Capture the cell that displays the provided text and extract its [X, Y] central coordinate. 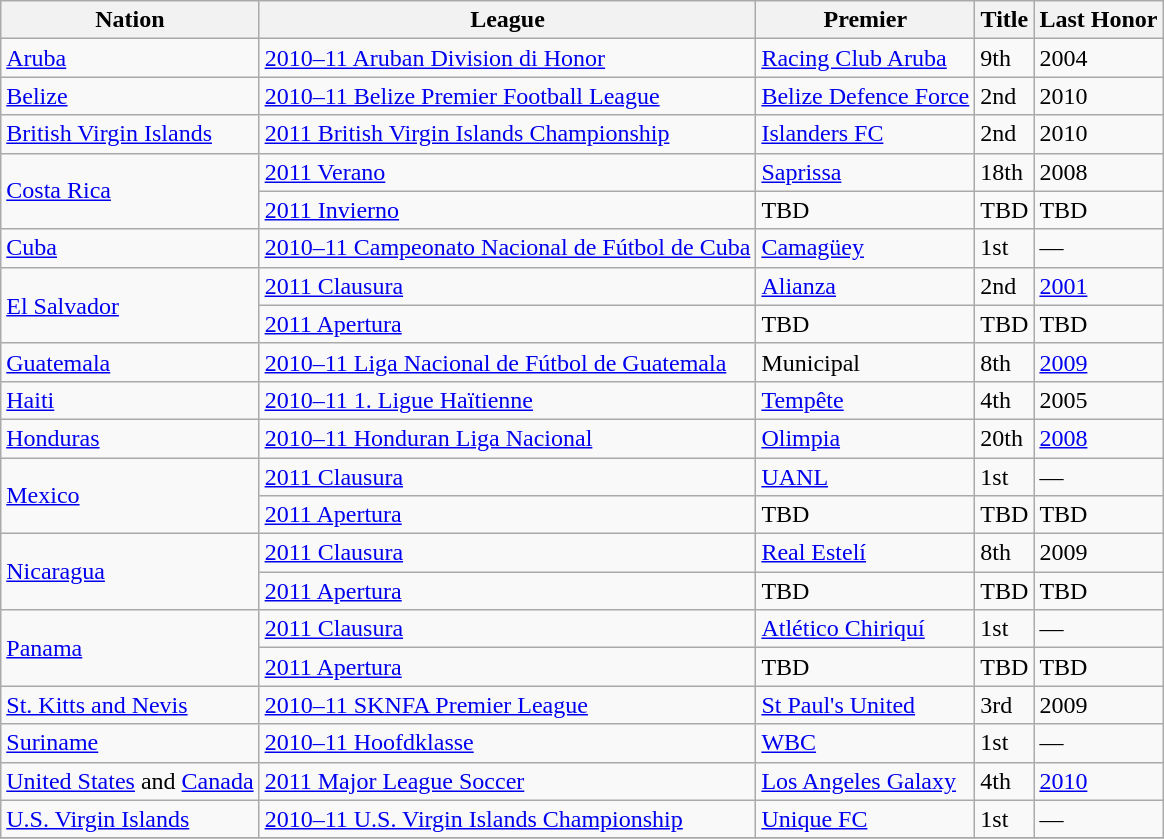
Racing Club Aruba [866, 58]
League [508, 20]
Tempête [866, 400]
9th [1004, 58]
Suriname [130, 743]
20th [1004, 438]
2010–11 Belize Premier Football League [508, 96]
3rd [1004, 705]
Atlético Chiriquí [866, 629]
Los Angeles Galaxy [866, 781]
2011 Invierno [508, 210]
Camagüey [866, 248]
Belize [130, 96]
El Salvador [130, 305]
18th [1004, 172]
Nicaragua [130, 572]
Saprissa [866, 172]
2011 British Virgin Islands Championship [508, 134]
Guatemala [130, 362]
2010–11 Liga Nacional de Fútbol de Guatemala [508, 362]
2010–11 U.S. Virgin Islands Championship [508, 819]
WBC [866, 743]
St Paul's United [866, 705]
Last Honor [1098, 20]
2010–11 Hoofdklasse [508, 743]
UANL [866, 477]
Costa Rica [130, 191]
Nation [130, 20]
2001 [1098, 286]
2011 Major League Soccer [508, 781]
Cuba [130, 248]
Aruba [130, 58]
Title [1004, 20]
Belize Defence Force [866, 96]
Alianza [866, 286]
2010–11 1. Ligue Haïtienne [508, 400]
Real Estelí [866, 553]
Panama [130, 648]
U.S. Virgin Islands [130, 819]
Haiti [130, 400]
Municipal [866, 362]
2010–11 Aruban Division di Honor [508, 58]
2010–11 Honduran Liga Nacional [508, 438]
Mexico [130, 496]
St. Kitts and Nevis [130, 705]
2005 [1098, 400]
2010–11 Campeonato Nacional de Fútbol de Cuba [508, 248]
Unique FC [866, 819]
Olimpia [866, 438]
Honduras [130, 438]
2004 [1098, 58]
2011 Verano [508, 172]
2010–11 SKNFA Premier League [508, 705]
Premier [866, 20]
British Virgin Islands [130, 134]
Islanders FC [866, 134]
United States and Canada [130, 781]
